Determine the (x, y) coordinate at the center of the cell enclosing the given text.  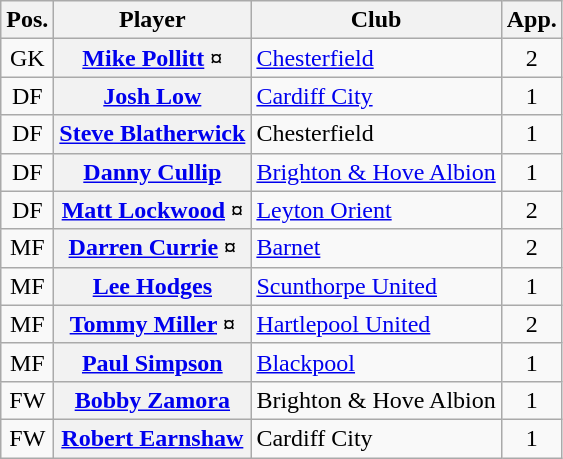
Paul Simpson (152, 362)
Steve Blatherwick (152, 134)
Bobby Zamora (152, 400)
Danny Cullip (152, 172)
GK (28, 58)
Darren Currie ¤ (152, 248)
Blackpool (376, 362)
Lee Hodges (152, 286)
Barnet (376, 248)
Robert Earnshaw (152, 438)
Scunthorpe United (376, 286)
Mike Pollitt ¤ (152, 58)
App. (532, 20)
Josh Low (152, 96)
Hartlepool United (376, 324)
Player (152, 20)
Leyton Orient (376, 210)
Matt Lockwood ¤ (152, 210)
Pos. (28, 20)
Tommy Miller ¤ (152, 324)
Club (376, 20)
